Find where the given text appears and provide that cell's center as [X, Y] coordinate. 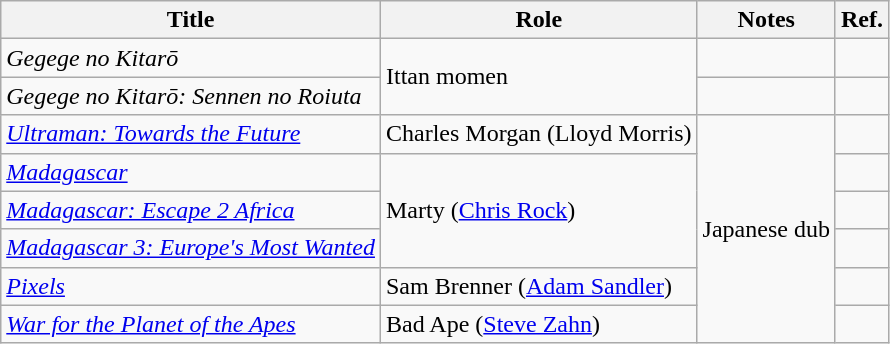
Madagascar: Escape 2 Africa [191, 210]
War for the Planet of the Apes [191, 324]
Title [191, 20]
Japanese dub [766, 229]
Madagascar [191, 172]
Role [538, 20]
Notes [766, 20]
Ultraman: Towards the Future [191, 134]
Charles Morgan (Lloyd Morris) [538, 134]
Bad Ape (Steve Zahn) [538, 324]
Marty (Chris Rock) [538, 210]
Ref. [862, 20]
Sam Brenner (Adam Sandler) [538, 286]
Pixels [191, 286]
Gegege no Kitarō: Sennen no Roiuta [191, 96]
Gegege no Kitarō [191, 58]
Madagascar 3: Europe's Most Wanted [191, 248]
Ittan momen [538, 77]
